Search for the cell housing the specified text and yield its [x, y] center coordinate. 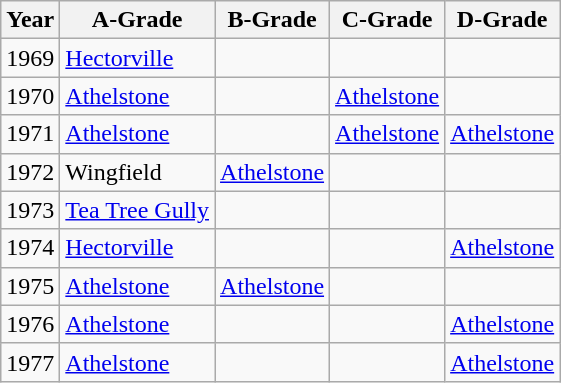
1970 [30, 96]
Wingfield [138, 172]
1976 [30, 324]
1977 [30, 362]
Tea Tree Gully [138, 210]
1972 [30, 172]
1974 [30, 248]
A-Grade [138, 20]
1971 [30, 134]
Year [30, 20]
D-Grade [502, 20]
B-Grade [272, 20]
1975 [30, 286]
C-Grade [388, 20]
1973 [30, 210]
1969 [30, 58]
